Extract the [X, Y] coordinate from the center of the cell holding the provided text.  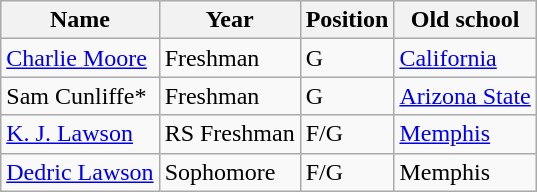
Sam Cunliffe* [80, 96]
K. J. Lawson [80, 134]
Name [80, 20]
Old school [465, 20]
Position [347, 20]
Dedric Lawson [80, 172]
Sophomore [230, 172]
California [465, 58]
Arizona State [465, 96]
Year [230, 20]
Charlie Moore [80, 58]
RS Freshman [230, 134]
